Detect which cell encompasses the target text, then output its [x, y] center coordinate. 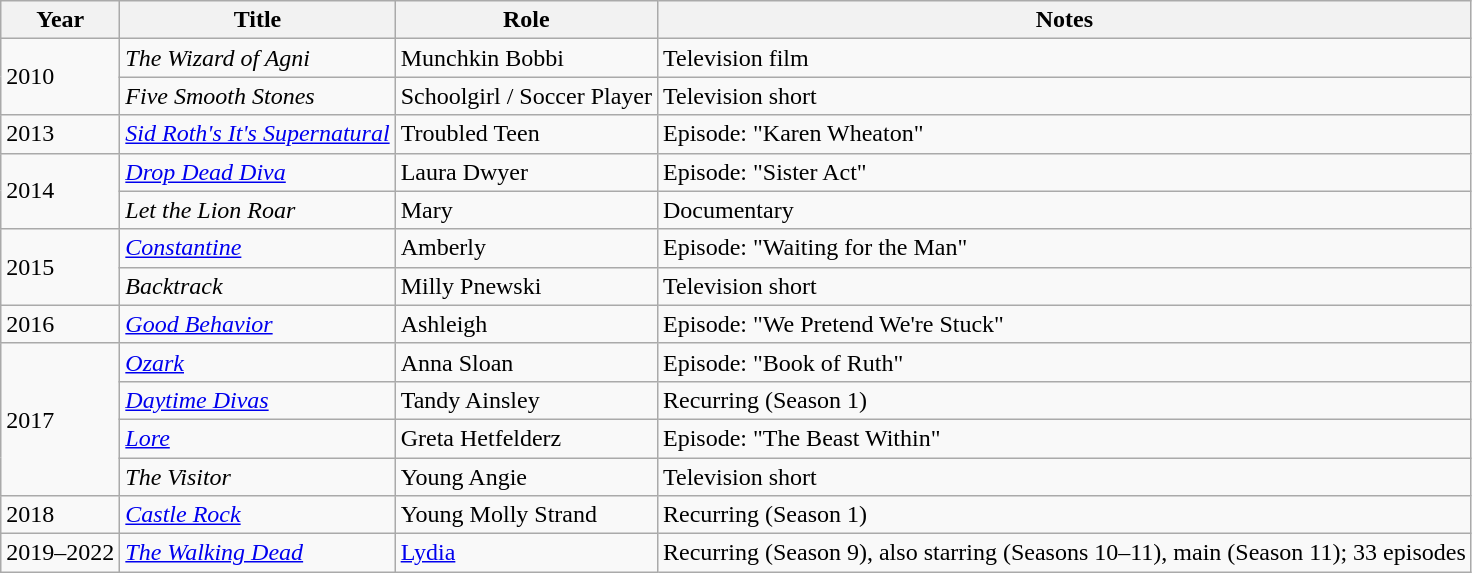
Five Smooth Stones [258, 96]
2014 [60, 191]
Troubled Teen [526, 134]
2018 [60, 515]
Schoolgirl / Soccer Player [526, 96]
2015 [60, 267]
Episode: "Sister Act" [1064, 172]
Daytime Divas [258, 400]
Tandy Ainsley [526, 400]
Laura Dwyer [526, 172]
Sid Roth's It's Supernatural [258, 134]
The Wizard of Agni [258, 58]
Title [258, 20]
Television film [1064, 58]
Anna Sloan [526, 362]
Documentary [1064, 210]
2016 [60, 324]
Let the Lion Roar [258, 210]
Young Molly Strand [526, 515]
Episode: "Karen Wheaton" [1064, 134]
Milly Pnewski [526, 286]
2013 [60, 134]
Constantine [258, 248]
Episode: "The Beast Within" [1064, 438]
Backtrack [258, 286]
Young Angie [526, 477]
Episode: "We Pretend We're Stuck" [1064, 324]
Drop Dead Diva [258, 172]
Year [60, 20]
Ashleigh [526, 324]
Episode: "Book of Ruth" [1064, 362]
The Walking Dead [258, 553]
Greta Hetfelderz [526, 438]
Amberly [526, 248]
Mary [526, 210]
2017 [60, 419]
2019–2022 [60, 553]
Episode: "Waiting for the Man" [1064, 248]
Munchkin Bobbi [526, 58]
Castle Rock [258, 515]
Lydia [526, 553]
2010 [60, 77]
Recurring (Season 9), also starring (Seasons 10–11), main (Season 11); 33 episodes [1064, 553]
Ozark [258, 362]
Lore [258, 438]
Notes [1064, 20]
Good Behavior [258, 324]
The Visitor [258, 477]
Role [526, 20]
